For the text-containing cell, return its midpoint in [x, y] coordinate format. 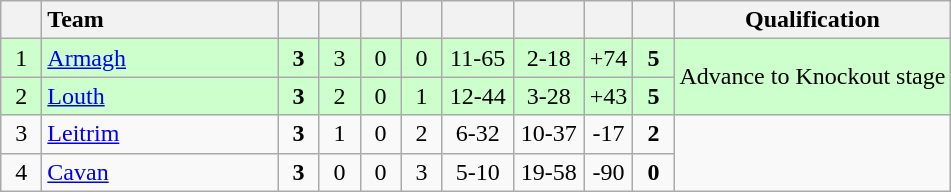
-17 [608, 134]
Armagh [160, 58]
4 [22, 172]
3-28 [548, 96]
Qualification [812, 20]
Cavan [160, 172]
Leitrim [160, 134]
11-65 [478, 58]
Team [160, 20]
2-18 [548, 58]
12-44 [478, 96]
-90 [608, 172]
5-10 [478, 172]
Louth [160, 96]
19-58 [548, 172]
+43 [608, 96]
10-37 [548, 134]
6-32 [478, 134]
+74 [608, 58]
Advance to Knockout stage [812, 77]
